Return [X, Y] of the center of cell containing provided text 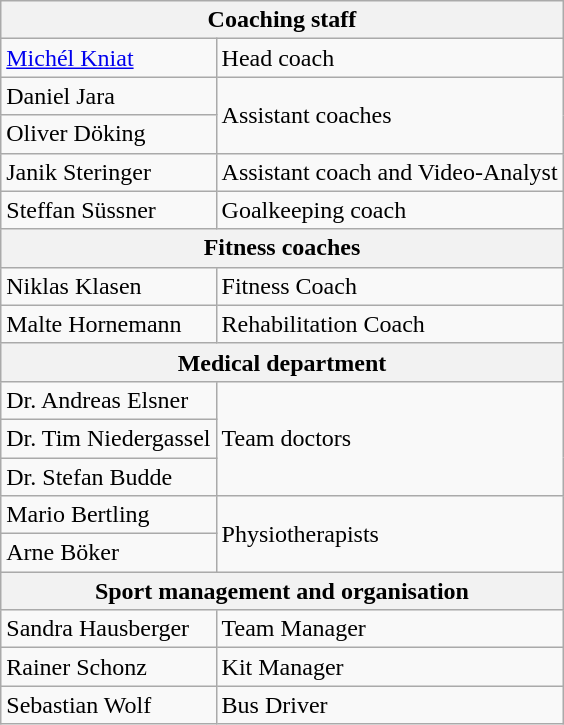
Arne Böker [108, 553]
Sport management and organisation [282, 591]
Mario Bertling [108, 515]
Dr. Tim Niedergassel [108, 438]
Kit Manager [390, 667]
Daniel Jara [108, 96]
Sandra Hausberger [108, 629]
Team Manager [390, 629]
Team doctors [390, 438]
Assistant coaches [390, 115]
Assistant coach and Video-Analyst [390, 172]
Malte Hornemann [108, 324]
Janik Steringer [108, 172]
Michél Kniat [108, 58]
Sebastian Wolf [108, 705]
Medical department [282, 362]
Dr. Andreas Elsner [108, 400]
Goalkeeping coach [390, 210]
Rainer Schonz [108, 667]
Steffan Süssner [108, 210]
Head coach [390, 58]
Dr. Stefan Budde [108, 477]
Rehabilitation Coach [390, 324]
Bus Driver [390, 705]
Coaching staff [282, 20]
Physiotherapists [390, 534]
Fitness coaches [282, 248]
Oliver Döking [108, 134]
Fitness Coach [390, 286]
Niklas Klasen [108, 286]
